From the cell containing the given text, extract its center point as (x, y) coordinate. 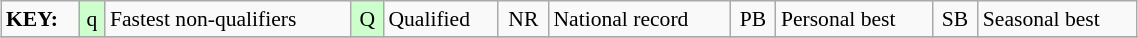
Qualified (440, 19)
q (92, 19)
Fastest non-qualifiers (228, 19)
NR (523, 19)
KEY: (40, 19)
Q (367, 19)
Personal best (854, 19)
SB (955, 19)
National record (639, 19)
Seasonal best (1058, 19)
PB (753, 19)
